Detect which cell encompasses the target text, then output its (x, y) center coordinate. 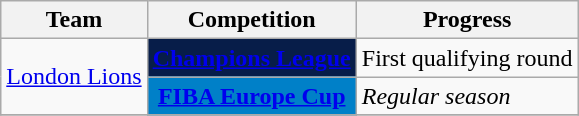
London Lions (74, 77)
Team (74, 20)
First qualifying round (467, 58)
FIBA Europe Cup (252, 96)
Regular season (467, 96)
Progress (467, 20)
Competition (252, 20)
Champions League (252, 58)
